Scan for the cell matching the given text and deliver its [X, Y] coordinate at center. 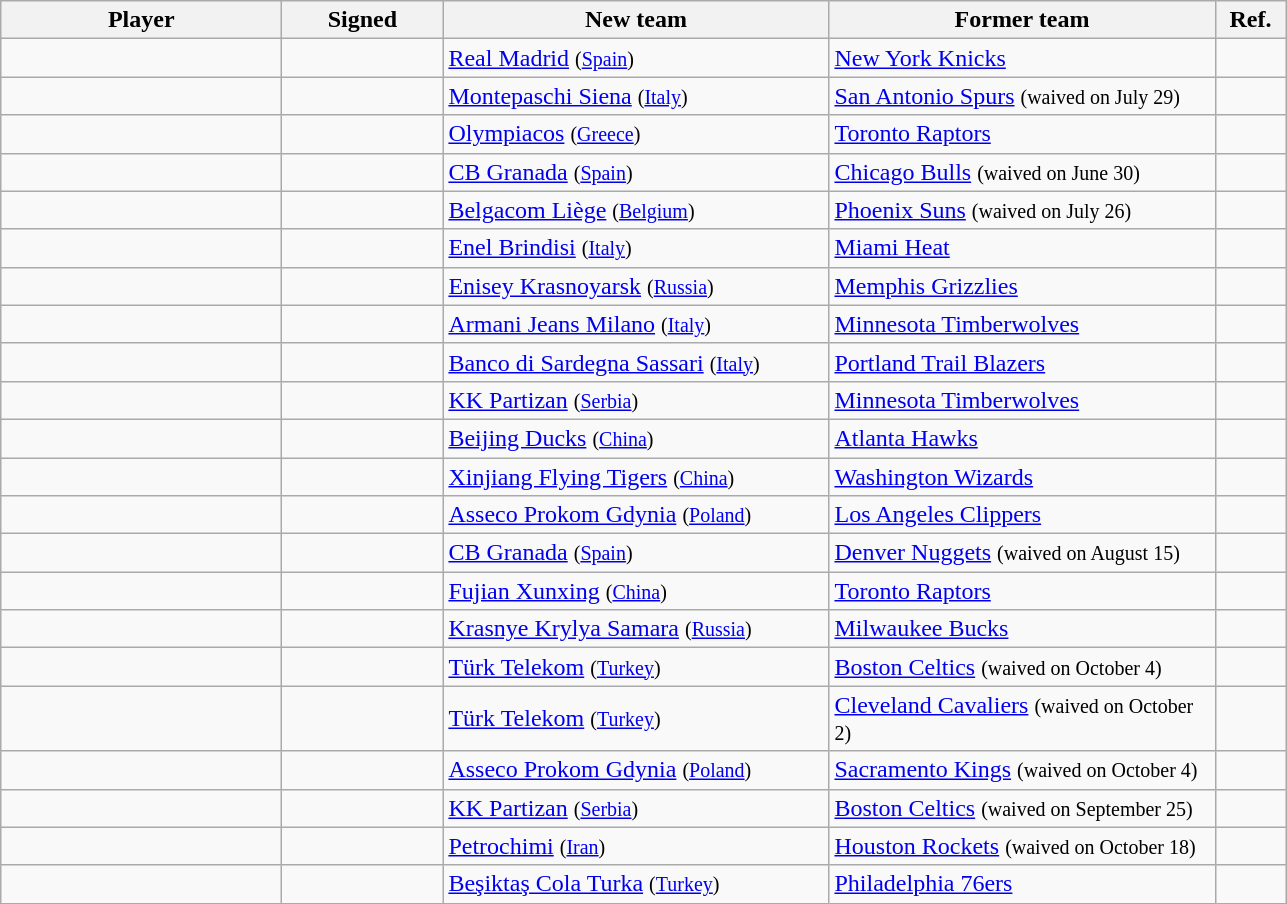
Cleveland Cavaliers (waived on October 2) [1022, 718]
Xinjiang Flying Tigers (China) [636, 477]
Beşiktaş Cola Turka (Turkey) [636, 884]
Olympiacos (Greece) [636, 134]
Milwaukee Bucks [1022, 629]
Former team [1022, 20]
Real Madrid (Spain) [636, 58]
Armani Jeans Milano (Italy) [636, 324]
Philadelphia 76ers [1022, 884]
Sacramento Kings (waived on October 4) [1022, 770]
New team [636, 20]
Los Angeles Clippers [1022, 515]
Montepaschi Siena (Italy) [636, 96]
Chicago Bulls (waived on June 30) [1022, 172]
Washington Wizards [1022, 477]
Beijing Ducks (China) [636, 438]
Ref. [1250, 20]
New York Knicks [1022, 58]
Memphis Grizzlies [1022, 286]
Petrochimi (Iran) [636, 846]
Atlanta Hawks [1022, 438]
Belgacom Liège (Belgium) [636, 210]
Enel Brindisi (Italy) [636, 248]
Player [142, 20]
Miami Heat [1022, 248]
San Antonio Spurs (waived on July 29) [1022, 96]
Portland Trail Blazers [1022, 362]
Fujian Xunxing (China) [636, 591]
Denver Nuggets (waived on August 15) [1022, 553]
Phoenix Suns (waived on July 26) [1022, 210]
Signed [362, 20]
Boston Celtics (waived on October 4) [1022, 667]
Krasnye Krylya Samara (Russia) [636, 629]
Houston Rockets (waived on October 18) [1022, 846]
Enisey Krasnoyarsk (Russia) [636, 286]
Banco di Sardegna Sassari (Italy) [636, 362]
Boston Celtics (waived on September 25) [1022, 808]
